Detect which cell encompasses the target text, then output its (x, y) center coordinate. 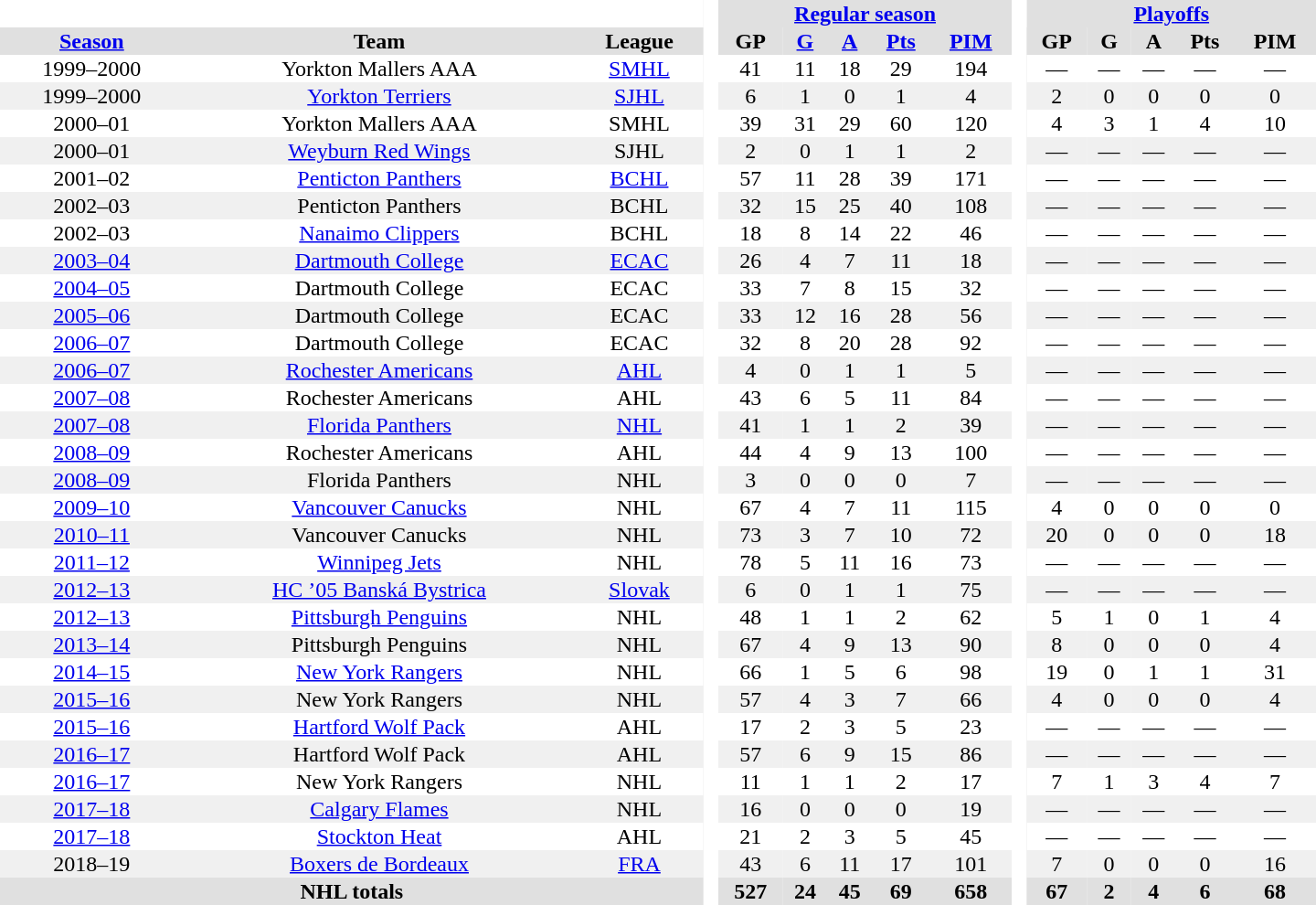
171 (971, 178)
92 (971, 343)
Playoffs (1172, 14)
Team (380, 41)
84 (971, 398)
194 (971, 69)
22 (901, 233)
44 (751, 452)
72 (971, 535)
14 (850, 233)
2010–11 (91, 535)
2013–14 (91, 644)
Regular season (865, 14)
46 (971, 233)
Season (91, 41)
2001–02 (91, 178)
Stockton Heat (380, 836)
86 (971, 754)
26 (751, 261)
68 (1275, 891)
527 (751, 891)
2003–04 (91, 261)
2005–06 (91, 315)
120 (971, 123)
56 (971, 315)
2009–10 (91, 507)
Slovak (639, 590)
100 (971, 452)
75 (971, 590)
2014–15 (91, 672)
HC ’05 Banská Bystrica (380, 590)
115 (971, 507)
Calgary Flames (380, 809)
69 (901, 891)
Boxers de Bordeaux (380, 864)
40 (901, 206)
2011–12 (91, 562)
Nanaimo Clippers (380, 233)
25 (850, 206)
62 (971, 617)
Yorkton Terriers (380, 96)
2018–19 (91, 864)
Weyburn Red Wings (380, 151)
FRA (639, 864)
78 (751, 562)
24 (804, 891)
101 (971, 864)
90 (971, 644)
98 (971, 672)
23 (971, 727)
NHL totals (352, 891)
108 (971, 206)
48 (751, 617)
12 (804, 315)
21 (751, 836)
League (639, 41)
2004–05 (91, 288)
658 (971, 891)
Winnipeg Jets (380, 562)
60 (901, 123)
